Scan for the cell matching the given text and deliver its (x, y) coordinate at center. 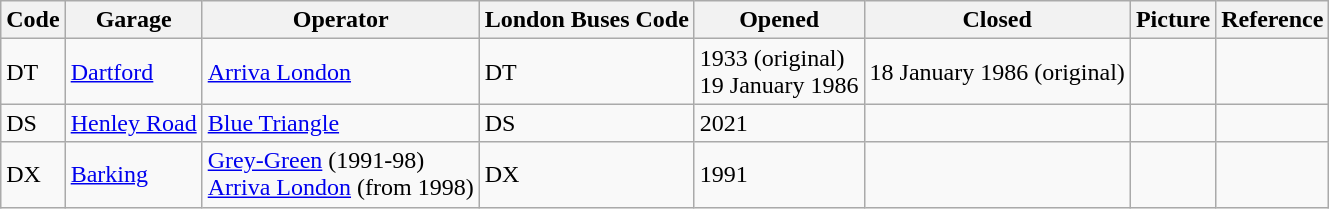
Opened (779, 20)
Blue Triangle (340, 123)
Code (33, 20)
1991 (779, 174)
Grey-Green (1991-98)Arriva London (from 1998) (340, 174)
Garage (134, 20)
Henley Road (134, 123)
Picture (1172, 20)
Reference (1272, 20)
18 January 1986 (original) (997, 72)
Operator (340, 20)
Barking (134, 174)
Closed (997, 20)
2021 (779, 123)
Dartford (134, 72)
Arriva London (340, 72)
London Buses Code (586, 20)
1933 (original)19 January 1986 (779, 72)
